Find where the given text appears and provide that cell's center as (X, Y) coordinate. 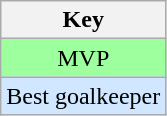
Best goalkeeper (84, 96)
Key (84, 20)
MVP (84, 58)
